Output the [X, Y] coordinate of the center of the cell containing the given text.  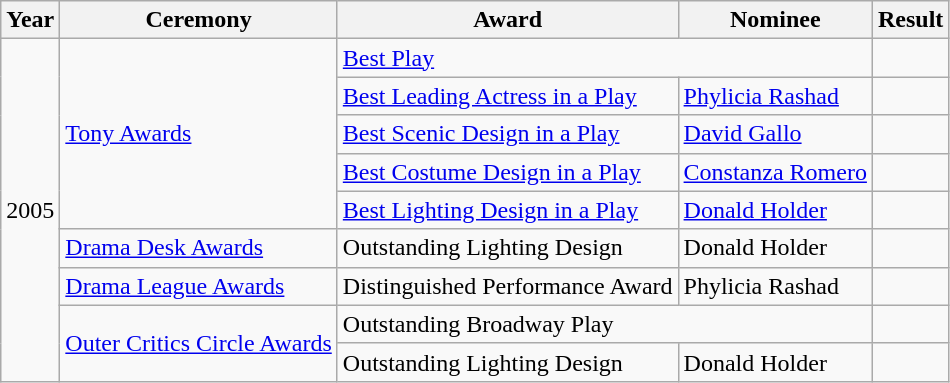
Best Costume Design in a Play [508, 172]
Tony Awards [198, 134]
Outstanding Broadway Play [604, 324]
Award [508, 20]
Best Leading Actress in a Play [508, 96]
Best Lighting Design in a Play [508, 210]
Nominee [775, 20]
Best Play [604, 58]
Year [30, 20]
Drama Desk Awards [198, 248]
Ceremony [198, 20]
Distinguished Performance Award [508, 286]
David Gallo [775, 134]
Best Scenic Design in a Play [508, 134]
Constanza Romero [775, 172]
Outer Critics Circle Awards [198, 343]
Drama League Awards [198, 286]
2005 [30, 210]
Result [910, 20]
